From the cell containing the given text, extract its center point as [x, y] coordinate. 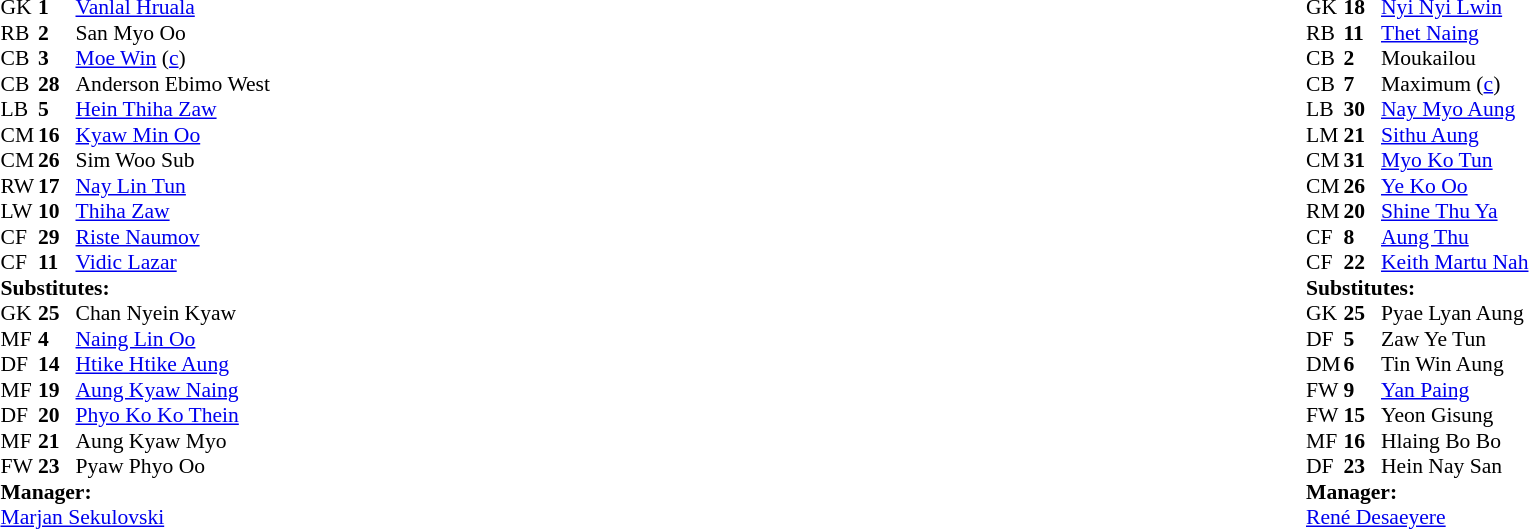
Maximum (c) [1454, 84]
15 [1363, 415]
19 [57, 390]
Aung Kyaw Naing [174, 390]
Chan Nyein Kyaw [174, 313]
Shine Thu Ya [1454, 211]
Yan Paing [1454, 390]
Moukailou [1454, 59]
8 [1363, 237]
Naing Lin Oo [174, 339]
Riste Naumov [174, 237]
Kyaw Min Oo [174, 135]
9 [1363, 390]
Pyae Lyan Aung [1454, 313]
Tin Win Aung [1454, 365]
RW [19, 186]
RM [1325, 211]
7 [1363, 84]
Hein Thiha Zaw [174, 109]
30 [1363, 109]
31 [1363, 161]
Myo Ko Tun [1454, 161]
Zaw Ye Tun [1454, 339]
Nay Myo Aung [1454, 109]
San Myo Oo [174, 33]
17 [57, 186]
Ye Ko Oo [1454, 186]
Aung Kyaw Myo [174, 441]
Nay Lin Tun [174, 186]
Sithu Aung [1454, 135]
Keith Martu Nah [1454, 263]
LW [19, 211]
Yeon Gisung [1454, 415]
LM [1325, 135]
Hlaing Bo Bo [1454, 441]
Htike Htike Aung [174, 365]
22 [1363, 263]
3 [57, 59]
Moe Win (c) [174, 59]
Sim Woo Sub [174, 161]
Thiha Zaw [174, 211]
Phyo Ko Ko Thein [174, 415]
Hein Nay San [1454, 467]
10 [57, 211]
DM [1325, 365]
4 [57, 339]
Anderson Ebimo West [174, 84]
29 [57, 237]
14 [57, 365]
Pyaw Phyo Oo [174, 467]
Aung Thu [1454, 237]
6 [1363, 365]
Vidic Lazar [174, 263]
Thet Naing [1454, 33]
28 [57, 84]
